Capture the cell that displays the provided text and extract its [X, Y] central coordinate. 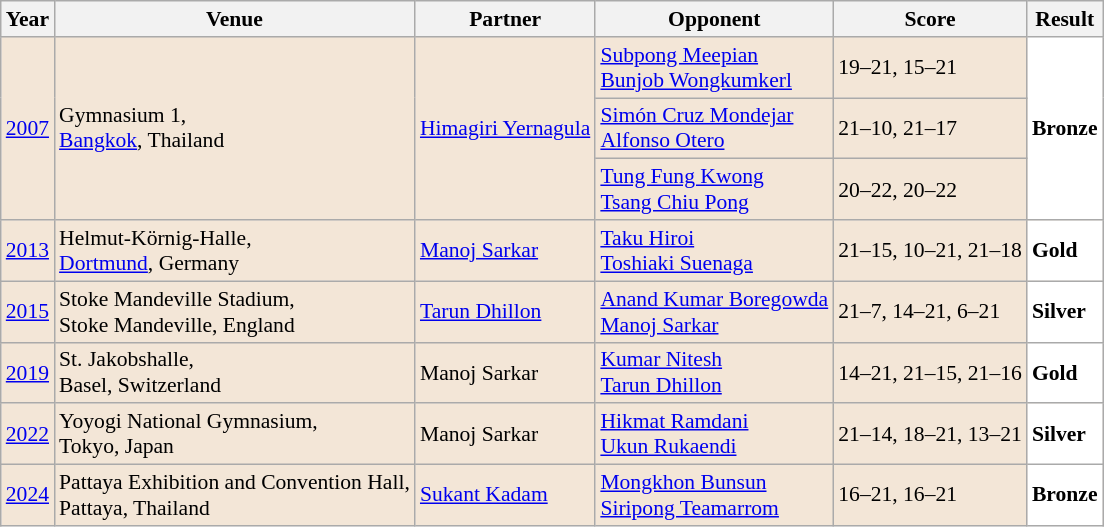
Result [1065, 19]
21–10, 21–17 [930, 128]
21–15, 10–21, 21–18 [930, 250]
Himagiri Yernagula [505, 128]
14–21, 21–15, 21–16 [930, 372]
21–14, 18–21, 13–21 [930, 434]
2015 [28, 312]
Pattaya Exhibition and Convention Hall,Pattaya, Thailand [234, 496]
2013 [28, 250]
Hikmat Ramdani Ukun Rukaendi [714, 434]
Kumar Nitesh Tarun Dhillon [714, 372]
Yoyogi National Gymnasium,Tokyo, Japan [234, 434]
Helmut-Körnig-Halle,Dortmund, Germany [234, 250]
St. Jakobshalle,Basel, Switzerland [234, 372]
Tung Fung Kwong Tsang Chiu Pong [714, 190]
21–7, 14–21, 6–21 [930, 312]
Partner [505, 19]
Sukant Kadam [505, 496]
Mongkhon Bunsun Siripong Teamarrom [714, 496]
Stoke Mandeville Stadium,Stoke Mandeville, England [234, 312]
Simón Cruz Mondejar Alfonso Otero [714, 128]
Gymnasium 1,Bangkok, Thailand [234, 128]
2022 [28, 434]
2019 [28, 372]
16–21, 16–21 [930, 496]
Opponent [714, 19]
Year [28, 19]
Score [930, 19]
Taku Hiroi Toshiaki Suenaga [714, 250]
Anand Kumar Boregowda Manoj Sarkar [714, 312]
Subpong Meepian Bunjob Wongkumkerl [714, 68]
2024 [28, 496]
20–22, 20–22 [930, 190]
Tarun Dhillon [505, 312]
19–21, 15–21 [930, 68]
Venue [234, 19]
2007 [28, 128]
